Determine the [X, Y] coordinate at the center of the cell enclosing the given text.  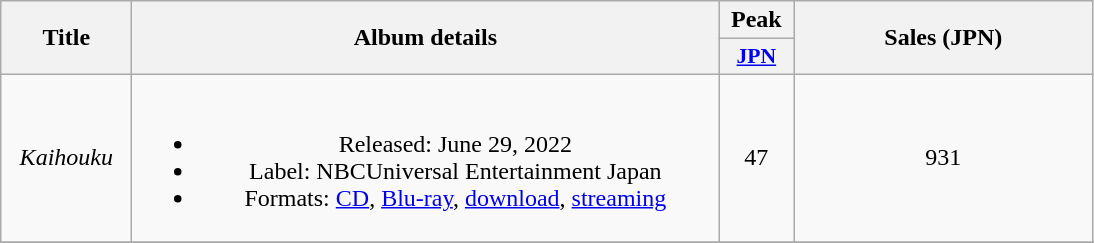
Released: June 29, 2022Label: NBCUniversal Entertainment JapanFormats: CD, Blu-ray, download, streaming [426, 158]
931 [944, 158]
Sales (JPN) [944, 38]
Peak [756, 20]
Album details [426, 38]
47 [756, 158]
Title [66, 38]
JPN [756, 57]
Kaihouku [66, 158]
